Search for the cell housing the specified text and yield its (x, y) center coordinate. 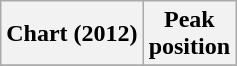
Chart (2012) (72, 34)
Peakposition (189, 34)
